Pinpoint the cell where the given text exists, returning its [x, y] midpoint coordinate. 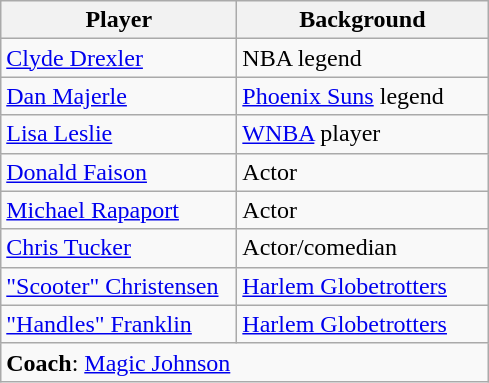
Actor/comedian [362, 248]
"Scooter" Christensen [119, 286]
Dan Majerle [119, 96]
Donald Faison [119, 172]
Lisa Leslie [119, 134]
Clyde Drexler [119, 58]
Coach: Magic Johnson [244, 362]
Player [119, 20]
NBA legend [362, 58]
WNBA player [362, 134]
Michael Rapaport [119, 210]
"Handles" Franklin [119, 324]
Chris Tucker [119, 248]
Phoenix Suns legend [362, 96]
Background [362, 20]
